Detect which cell encompasses the target text, then output its [x, y] center coordinate. 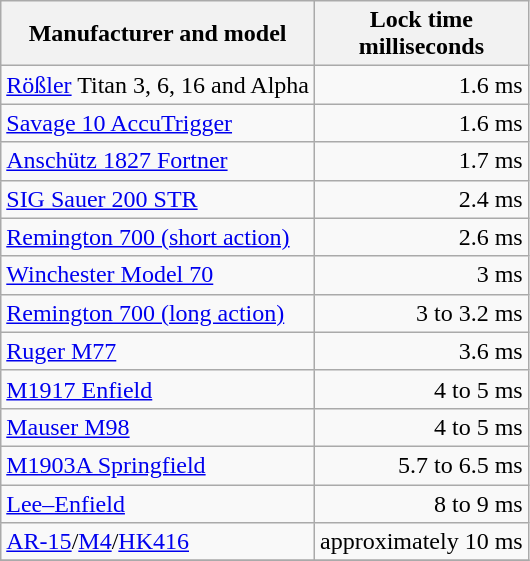
Lee–Enfield [158, 503]
Rößler Titan 3, 6, 16 and Alpha [158, 85]
3 to 3.2 ms [421, 313]
M1917 Enfield [158, 389]
SIG Sauer 200 STR [158, 199]
Mauser M98 [158, 427]
Remington 700 (long action) [158, 313]
Winchester Model 70 [158, 275]
1.7 ms [421, 161]
Manufacturer and model [158, 34]
2.4 ms [421, 199]
Savage 10 AccuTrigger [158, 123]
2.6 ms [421, 237]
Anschütz 1827 Fortner [158, 161]
5.7 to 6.5 ms [421, 465]
3 ms [421, 275]
approximately 10 ms [421, 542]
8 to 9 ms [421, 503]
Remington 700 (short action) [158, 237]
Ruger M77 [158, 351]
3.6 ms [421, 351]
AR-15/M4/HK416 [158, 542]
M1903A Springfield [158, 465]
Lock timemilliseconds [421, 34]
